Return the (X, Y) coordinate for the center point of the cell that contains the specified text.  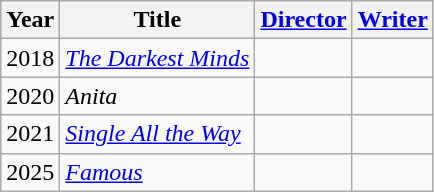
2020 (30, 96)
Anita (158, 96)
Year (30, 20)
2021 (30, 134)
Writer (392, 20)
Director (304, 20)
Famous (158, 172)
2018 (30, 58)
2025 (30, 172)
The Darkest Minds (158, 58)
Title (158, 20)
Single All the Way (158, 134)
